Capture the cell that displays the provided text and extract its (X, Y) central coordinate. 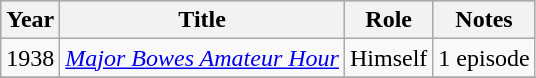
Title (202, 20)
Himself (388, 58)
Notes (484, 20)
1 episode (484, 58)
Year (30, 20)
1938 (30, 58)
Major Bowes Amateur Hour (202, 58)
Role (388, 20)
